Search for the cell housing the specified text and yield its (X, Y) center coordinate. 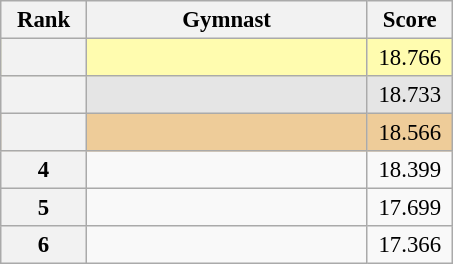
5 (44, 208)
18.733 (410, 95)
18.566 (410, 133)
Gymnast (226, 20)
6 (44, 245)
18.766 (410, 58)
17.699 (410, 208)
Rank (44, 20)
17.366 (410, 245)
Score (410, 20)
4 (44, 170)
18.399 (410, 170)
